Return the [X, Y] coordinate for the center point of the cell that contains the specified text.  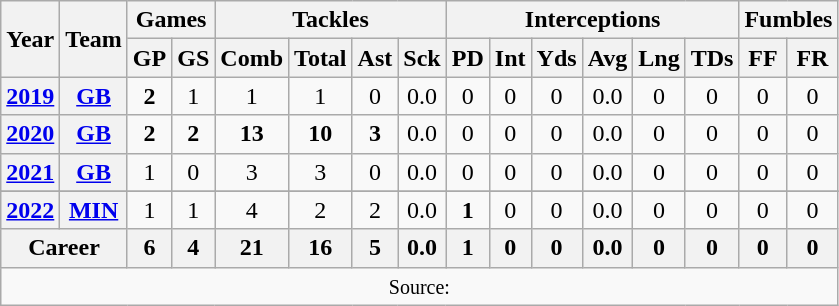
MIN [94, 210]
Career [64, 248]
Source: [420, 286]
2020 [30, 134]
Team [94, 39]
TDs [712, 58]
10 [321, 134]
Total [321, 58]
5 [375, 248]
Lng [659, 58]
Comb [252, 58]
Avg [608, 58]
2019 [30, 96]
GS [194, 58]
2022 [30, 210]
Int [510, 58]
FR [812, 58]
21 [252, 248]
13 [252, 134]
Tackles [330, 20]
FF [763, 58]
Yds [556, 58]
GP [149, 58]
Fumbles [788, 20]
Games [170, 20]
PD [468, 58]
16 [321, 248]
2021 [30, 172]
Interceptions [592, 20]
Year [30, 39]
Sck [422, 58]
Ast [375, 58]
6 [149, 248]
